Return the [X, Y] coordinate for the center point of the cell that contains the specified text.  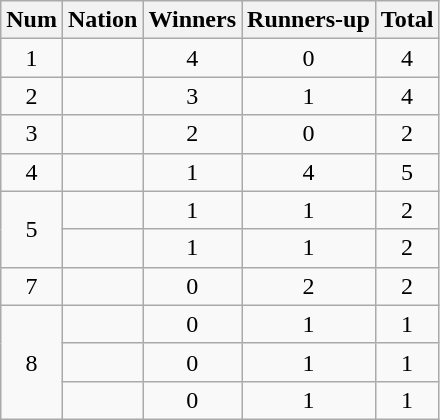
7 [32, 286]
Total [407, 20]
Winners [192, 20]
Runners-up [309, 20]
Nation [102, 20]
Num [32, 20]
8 [32, 362]
